Capture the cell that displays the provided text and extract its [x, y] central coordinate. 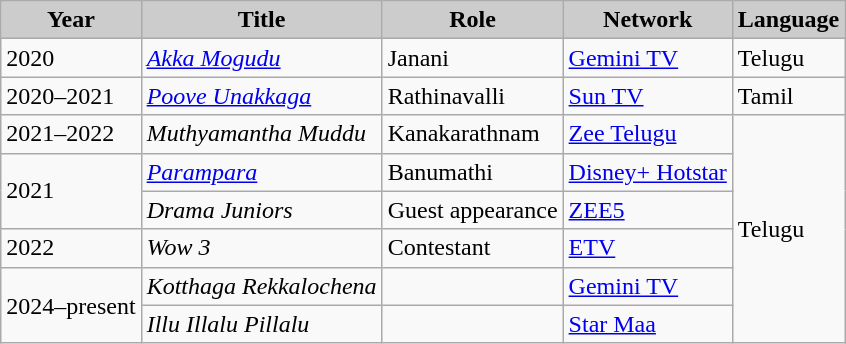
Language [788, 20]
2020 [71, 58]
Kanakarathnam [472, 134]
2022 [71, 248]
Kotthaga Rekkalochena [262, 286]
2021 [71, 191]
Muthyamantha Muddu [262, 134]
Akka Mogudu [262, 58]
Rathinavalli [472, 96]
Star Maa [648, 324]
Janani [472, 58]
2024–present [71, 305]
Role [472, 20]
Network [648, 20]
Sun TV [648, 96]
Title [262, 20]
Drama Juniors [262, 210]
Contestant [472, 248]
Year [71, 20]
Guest appearance [472, 210]
Disney+ Hotstar [648, 172]
Banumathi [472, 172]
2020–2021 [71, 96]
2021–2022 [71, 134]
ETV [648, 248]
Illu Illalu Pillalu [262, 324]
Zee Telugu [648, 134]
Parampara [262, 172]
Wow 3 [262, 248]
Tamil [788, 96]
ZEE5 [648, 210]
Poove Unakkaga [262, 96]
